Pinpoint the cell where the given text exists, returning its [x, y] midpoint coordinate. 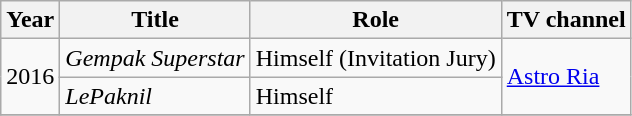
Himself [376, 96]
Astro Ria [566, 77]
Gempak Superstar [155, 58]
Year [30, 20]
2016 [30, 77]
TV channel [566, 20]
Role [376, 20]
Himself (Invitation Jury) [376, 58]
LePaknil [155, 96]
Title [155, 20]
